For the text-containing cell, return its midpoint in (X, Y) coordinate format. 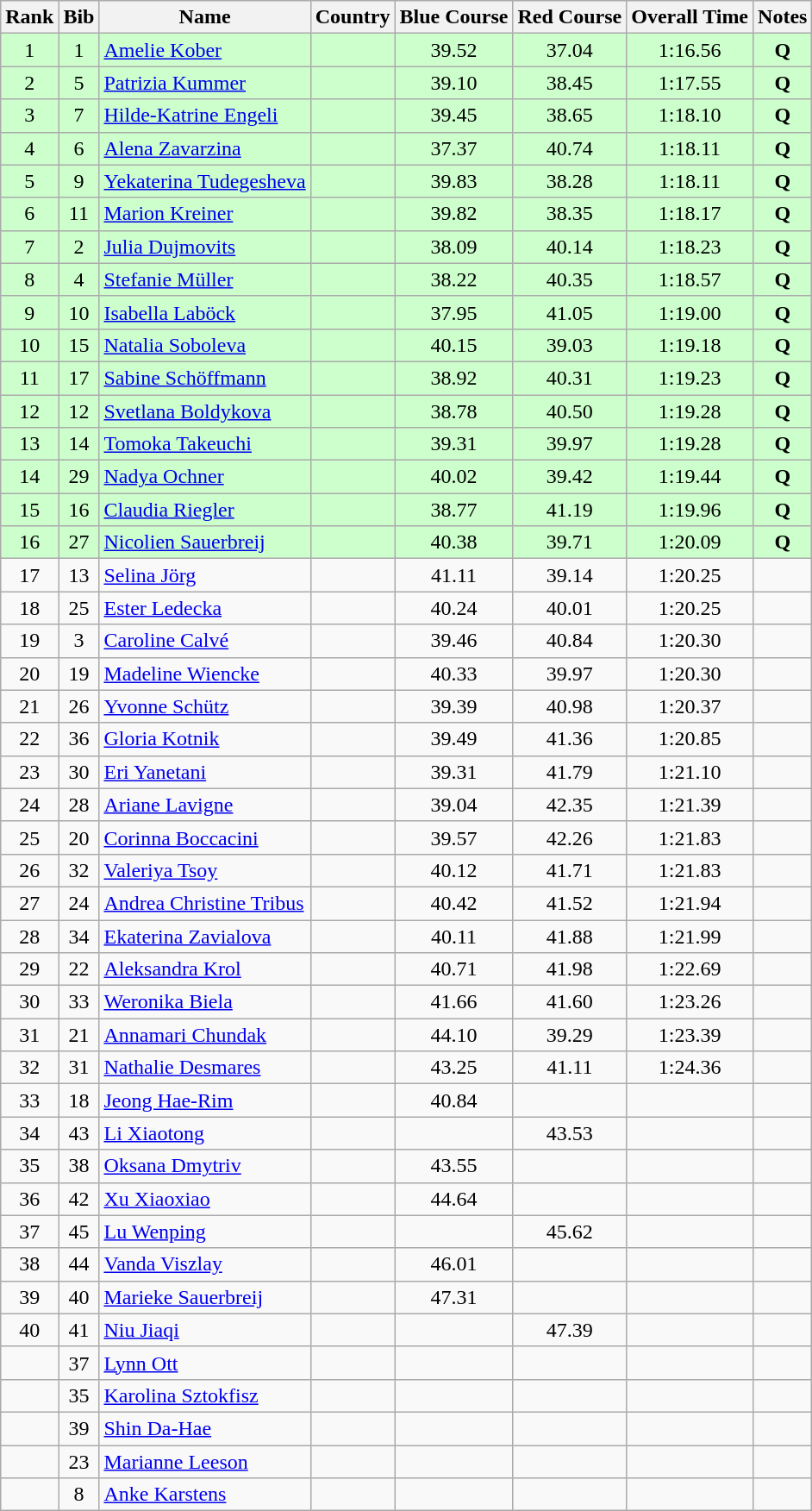
38.45 (570, 83)
1:22.69 (690, 969)
Nathalie Desmares (205, 1068)
Ariane Lavigne (205, 805)
Name (205, 17)
Isabella Laböck (205, 312)
Overall Time (690, 17)
1:20.37 (690, 706)
Caroline Calvé (205, 641)
Marion Kreiner (205, 214)
41.05 (570, 312)
1:16.56 (690, 50)
Lynn Ott (205, 1363)
37.04 (570, 50)
39.82 (453, 214)
1:19.23 (690, 378)
42.26 (570, 837)
Stefanie Müller (205, 279)
39.10 (453, 83)
Bib (79, 17)
38.65 (570, 116)
39.71 (570, 542)
1:24.36 (690, 1068)
38.09 (453, 247)
42.35 (570, 805)
40.24 (453, 608)
38.77 (453, 510)
1:21.94 (690, 903)
41.36 (570, 739)
Valeriya Tsoy (205, 870)
38.22 (453, 279)
1:19.18 (690, 345)
40.01 (570, 608)
Alena Zavarzina (205, 148)
Amelie Kober (205, 50)
1:18.23 (690, 247)
40.14 (570, 247)
40.11 (453, 936)
39.46 (453, 641)
41.60 (570, 1002)
41.19 (570, 510)
1:21.99 (690, 936)
39.49 (453, 739)
46.01 (453, 1264)
Ekaterina Zavialova (205, 936)
39.03 (570, 345)
41.52 (570, 903)
Lu Wenping (205, 1232)
47.31 (453, 1297)
Claudia Riegler (205, 510)
Tomoka Takeuchi (205, 444)
39.39 (453, 706)
41.79 (570, 772)
Andrea Christine Tribus (205, 903)
43.25 (453, 1068)
39.14 (570, 575)
40.50 (570, 411)
Natalia Soboleva (205, 345)
1:17.55 (690, 83)
41.98 (570, 969)
43.53 (570, 1133)
Julia Dujmovits (205, 247)
Niu Jiaqi (205, 1330)
1:18.10 (690, 116)
Karolina Sztokfisz (205, 1395)
47.39 (570, 1330)
43 (79, 1133)
Eri Yanetani (205, 772)
Country (353, 17)
40.33 (453, 674)
1:23.39 (690, 1035)
45.62 (570, 1232)
38.92 (453, 378)
1:20.09 (690, 542)
Rank (29, 17)
Gloria Kotnik (205, 739)
39.57 (453, 837)
40.71 (453, 969)
39.42 (570, 477)
Corinna Boccacini (205, 837)
40.15 (453, 345)
40.35 (570, 279)
Weronika Biela (205, 1002)
37.95 (453, 312)
Xu Xiaoxiao (205, 1199)
39.52 (453, 50)
Madeline Wiencke (205, 674)
Marianne Leeson (205, 1462)
Annamari Chundak (205, 1035)
Sabine Schöffmann (205, 378)
1:23.26 (690, 1002)
44.10 (453, 1035)
38.35 (570, 214)
40.42 (453, 903)
1:21.39 (690, 805)
45 (79, 1232)
40.74 (570, 148)
Vanda Viszlay (205, 1264)
39.45 (453, 116)
38.78 (453, 411)
Notes (783, 17)
38.28 (570, 181)
Svetlana Boldykova (205, 411)
40.12 (453, 870)
43.55 (453, 1166)
39.04 (453, 805)
Patrizia Kummer (205, 83)
1:18.17 (690, 214)
1:19.00 (690, 312)
39.83 (453, 181)
Marieke Sauerbreij (205, 1297)
Oksana Dmytriv (205, 1166)
Shin Da-Hae (205, 1428)
39.29 (570, 1035)
41 (79, 1330)
1:19.44 (690, 477)
44 (79, 1264)
Blue Course (453, 17)
Yvonne Schütz (205, 706)
Red Course (570, 17)
41.88 (570, 936)
Nicolien Sauerbreij (205, 542)
44.64 (453, 1199)
41.71 (570, 870)
Ester Ledecka (205, 608)
1:19.96 (690, 510)
41.66 (453, 1002)
Jeong Hae-Rim (205, 1100)
Aleksandra Krol (205, 969)
Selina Jörg (205, 575)
1:20.85 (690, 739)
1:18.57 (690, 279)
42 (79, 1199)
40.31 (570, 378)
40.02 (453, 477)
40.38 (453, 542)
40.98 (570, 706)
Yekaterina Tudegesheva (205, 181)
37.37 (453, 148)
Anke Karstens (205, 1495)
Nadya Ochner (205, 477)
Li Xiaotong (205, 1133)
Hilde-Katrine Engeli (205, 116)
1:21.10 (690, 772)
